Pinpoint the cell where the given text exists, returning its (X, Y) midpoint coordinate. 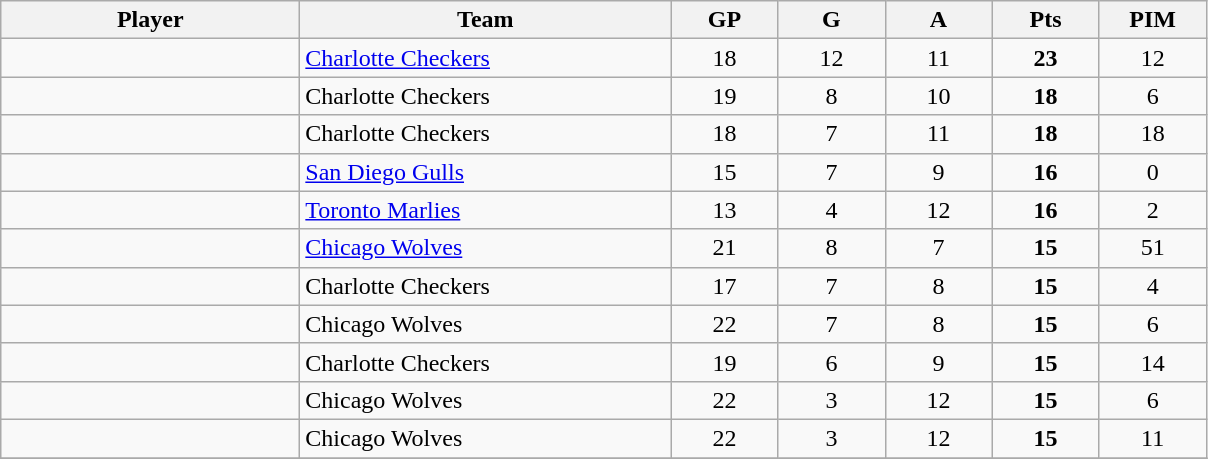
0 (1152, 172)
14 (1152, 362)
Player (150, 20)
G (832, 20)
GP (724, 20)
13 (724, 210)
Toronto Marlies (486, 210)
17 (724, 286)
21 (724, 248)
2 (1152, 210)
Pts (1046, 20)
Team (486, 20)
51 (1152, 248)
PIM (1152, 20)
23 (1046, 58)
A (938, 20)
San Diego Gulls (486, 172)
10 (938, 96)
